For the text-containing cell, return its midpoint in (X, Y) coordinate format. 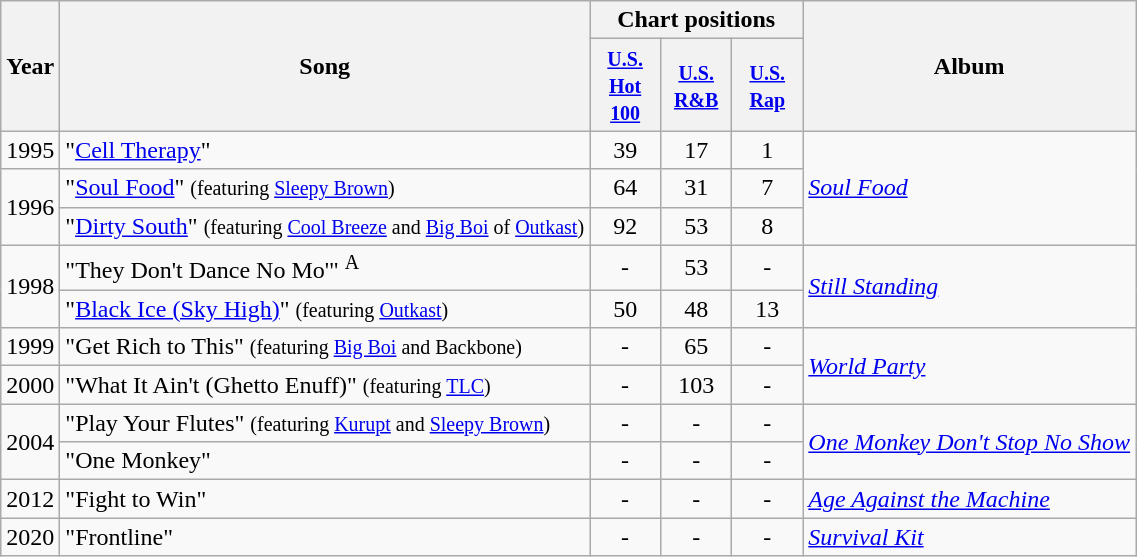
"What It Ain't (Ghetto Enuff)" (featuring TLC) (325, 385)
"Play Your Flutes" (featuring Kurupt and Sleepy Brown) (325, 423)
1995 (30, 150)
1999 (30, 347)
50 (626, 309)
"They Don't Dance No Mo'" A (325, 268)
8 (768, 226)
"Cell Therapy" (325, 150)
64 (626, 188)
65 (696, 347)
17 (696, 150)
Album (970, 66)
13 (768, 309)
One Monkey Don't Stop No Show (970, 442)
48 (696, 309)
U.S. Hot 100 (626, 85)
U.S. Rap (768, 85)
"Frontline" (325, 537)
1996 (30, 207)
Still Standing (970, 286)
92 (626, 226)
2000 (30, 385)
1998 (30, 286)
2004 (30, 442)
Chart positions (696, 20)
Year (30, 66)
Age Against the Machine (970, 499)
"One Monkey" (325, 461)
Survival Kit (970, 537)
103 (696, 385)
"Soul Food" (featuring Sleepy Brown) (325, 188)
2020 (30, 537)
Song (325, 66)
31 (696, 188)
U.S. R&B (696, 85)
"Fight to Win" (325, 499)
"Dirty South" (featuring Cool Breeze and Big Boi of Outkast) (325, 226)
Soul Food (970, 188)
"Black Ice (Sky High)" (featuring Outkast) (325, 309)
1 (768, 150)
World Party (970, 366)
2012 (30, 499)
39 (626, 150)
7 (768, 188)
"Get Rich to This" (featuring Big Boi and Backbone) (325, 347)
